Extract the [x, y] coordinate from the center of the cell holding the provided text.  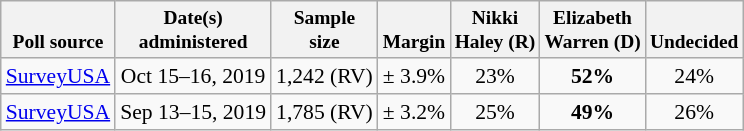
ElizabethWarren (D) [592, 30]
± 3.2% [414, 112]
49% [592, 112]
Undecided [694, 30]
Margin [414, 30]
Date(s)administered [193, 30]
Sep 13–15, 2019 [193, 112]
± 3.9% [414, 76]
NikkiHaley (R) [495, 30]
Oct 15–16, 2019 [193, 76]
Poll source [58, 30]
24% [694, 76]
25% [495, 112]
26% [694, 112]
1,785 (RV) [324, 112]
23% [495, 76]
52% [592, 76]
1,242 (RV) [324, 76]
Samplesize [324, 30]
